Determine the (X, Y) coordinate at the center of the cell enclosing the given text.  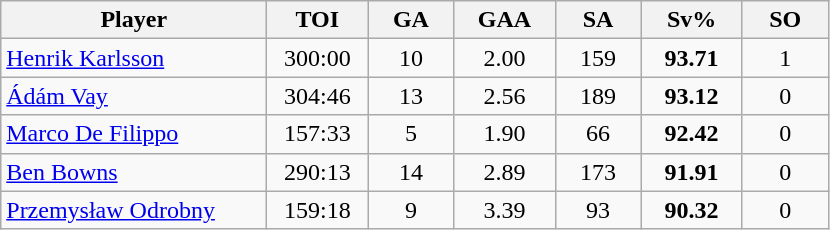
TOI (318, 20)
304:46 (318, 96)
10 (411, 58)
3.39 (504, 210)
Ádám Vay (134, 96)
90.32 (692, 210)
290:13 (318, 172)
159 (598, 58)
14 (411, 172)
Sv% (692, 20)
189 (598, 96)
5 (411, 134)
1 (785, 58)
Przemysław Odrobny (134, 210)
92.42 (692, 134)
300:00 (318, 58)
Marco De Filippo (134, 134)
Henrik Karlsson (134, 58)
13 (411, 96)
2.89 (504, 172)
GA (411, 20)
9 (411, 210)
SO (785, 20)
93 (598, 210)
Ben Bowns (134, 172)
157:33 (318, 134)
GAA (504, 20)
Player (134, 20)
2.00 (504, 58)
1.90 (504, 134)
93.12 (692, 96)
2.56 (504, 96)
91.91 (692, 172)
173 (598, 172)
159:18 (318, 210)
93.71 (692, 58)
66 (598, 134)
SA (598, 20)
